Determine the (x, y) coordinate at the center of the cell enclosing the given text.  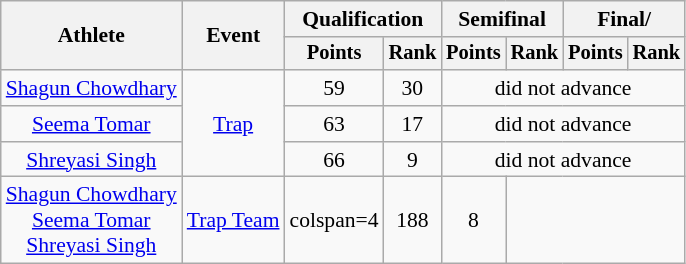
17 (413, 124)
Athlete (92, 36)
8 (473, 220)
Shreyasi Singh (92, 160)
Event (234, 36)
63 (334, 124)
Final/ (624, 19)
30 (413, 88)
Shagun ChowdharySeema TomarShreyasi Singh (92, 220)
188 (413, 220)
Seema Tomar (92, 124)
colspan=4 (334, 220)
59 (334, 88)
Trap (234, 124)
Semifinal (502, 19)
Shagun Chowdhary (92, 88)
Qualification (364, 19)
66 (334, 160)
9 (413, 160)
Trap Team (234, 220)
